Extract the [x, y] coordinate from the center of the cell holding the provided text.  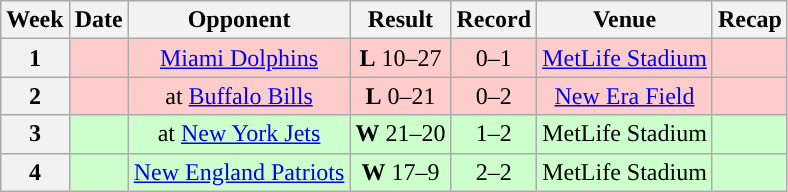
New Era Field [625, 96]
New England Patriots [239, 172]
0–2 [494, 96]
at New York Jets [239, 134]
L 0–21 [400, 96]
2–2 [494, 172]
0–1 [494, 58]
Week [35, 20]
W 17–9 [400, 172]
L 10–27 [400, 58]
at Buffalo Bills [239, 96]
Miami Dolphins [239, 58]
2 [35, 96]
Venue [625, 20]
Date [98, 20]
Result [400, 20]
1 [35, 58]
3 [35, 134]
Opponent [239, 20]
1–2 [494, 134]
4 [35, 172]
Recap [750, 20]
W 21–20 [400, 134]
Record [494, 20]
